Return [x, y] of the center of cell containing provided text 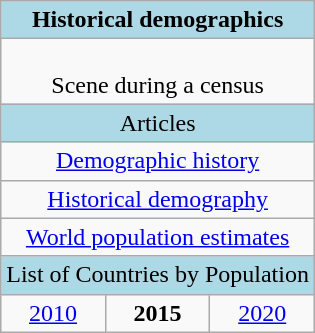
Historical demographics [158, 20]
2020 [262, 313]
Scene during a census [158, 72]
List of Countries by Population [158, 275]
Articles [158, 123]
World population estimates [158, 237]
2010 [54, 313]
Historical demography [158, 199]
2015 [158, 313]
Demographic history [158, 161]
